Find where the given text appears and provide that cell's center as (x, y) coordinate. 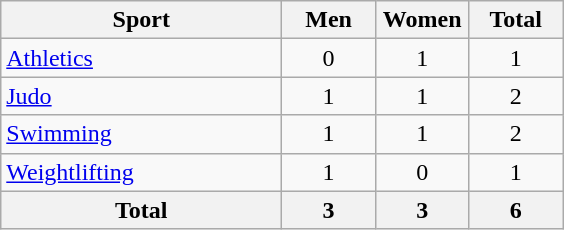
Men (329, 20)
Weightlifting (142, 172)
Swimming (142, 134)
6 (516, 210)
Athletics (142, 58)
Judo (142, 96)
Sport (142, 20)
Women (422, 20)
